Locate the cell with the specified text and output its (X, Y) center coordinate. 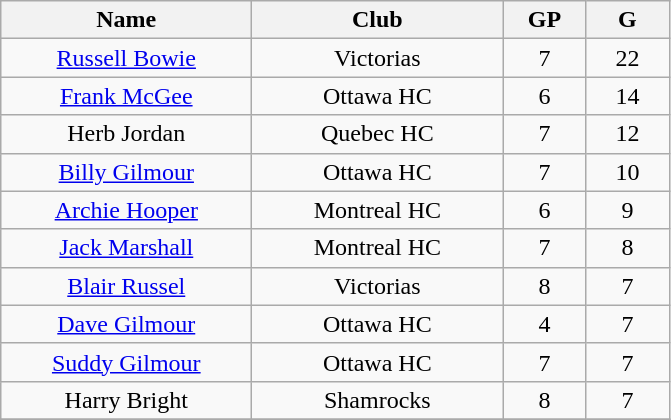
Jack Marshall (126, 248)
12 (628, 134)
Herb Jordan (126, 134)
Name (126, 20)
Billy Gilmour (126, 172)
Harry Bright (126, 400)
10 (628, 172)
4 (544, 324)
14 (628, 96)
Archie Hooper (126, 210)
Shamrocks (378, 400)
Quebec HC (378, 134)
Frank McGee (126, 96)
Dave Gilmour (126, 324)
9 (628, 210)
Suddy Gilmour (126, 362)
G (628, 20)
Russell Bowie (126, 58)
Blair Russel (126, 286)
GP (544, 20)
22 (628, 58)
Club (378, 20)
